Return [x, y] of the center of cell containing provided text 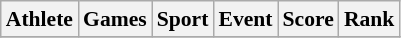
Games [115, 19]
Event [245, 19]
Sport [183, 19]
Athlete [40, 19]
Score [308, 19]
Rank [370, 19]
